Find where the given text appears and provide that cell's center as [X, Y] coordinate. 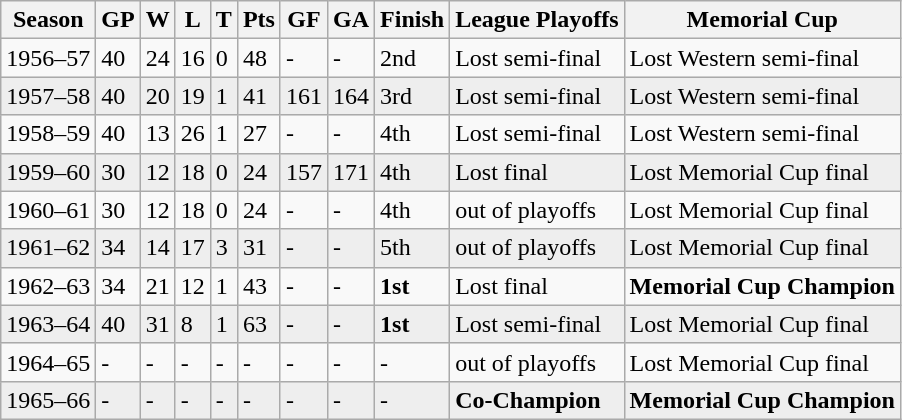
1958–59 [48, 134]
8 [192, 324]
13 [158, 134]
1965–66 [48, 400]
1961–62 [48, 248]
5th [412, 248]
League Playoffs [537, 20]
1959–60 [48, 172]
T [224, 20]
GA [352, 20]
171 [352, 172]
2nd [412, 58]
GP [118, 20]
17 [192, 248]
43 [258, 286]
3 [224, 248]
1963–64 [48, 324]
20 [158, 96]
27 [258, 134]
Pts [258, 20]
14 [158, 248]
41 [258, 96]
1960–61 [48, 210]
GF [304, 20]
L [192, 20]
26 [192, 134]
Finish [412, 20]
Co-Champion [537, 400]
1964–65 [48, 362]
161 [304, 96]
3rd [412, 96]
19 [192, 96]
1956–57 [48, 58]
1957–58 [48, 96]
157 [304, 172]
1962–63 [48, 286]
48 [258, 58]
63 [258, 324]
21 [158, 286]
W [158, 20]
164 [352, 96]
16 [192, 58]
Memorial Cup [762, 20]
Season [48, 20]
